From the cell containing the given text, extract its center point as (X, Y) coordinate. 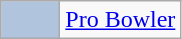
Pro Bowler (120, 20)
